Determine the (X, Y) coordinate at the center of the cell enclosing the given text.  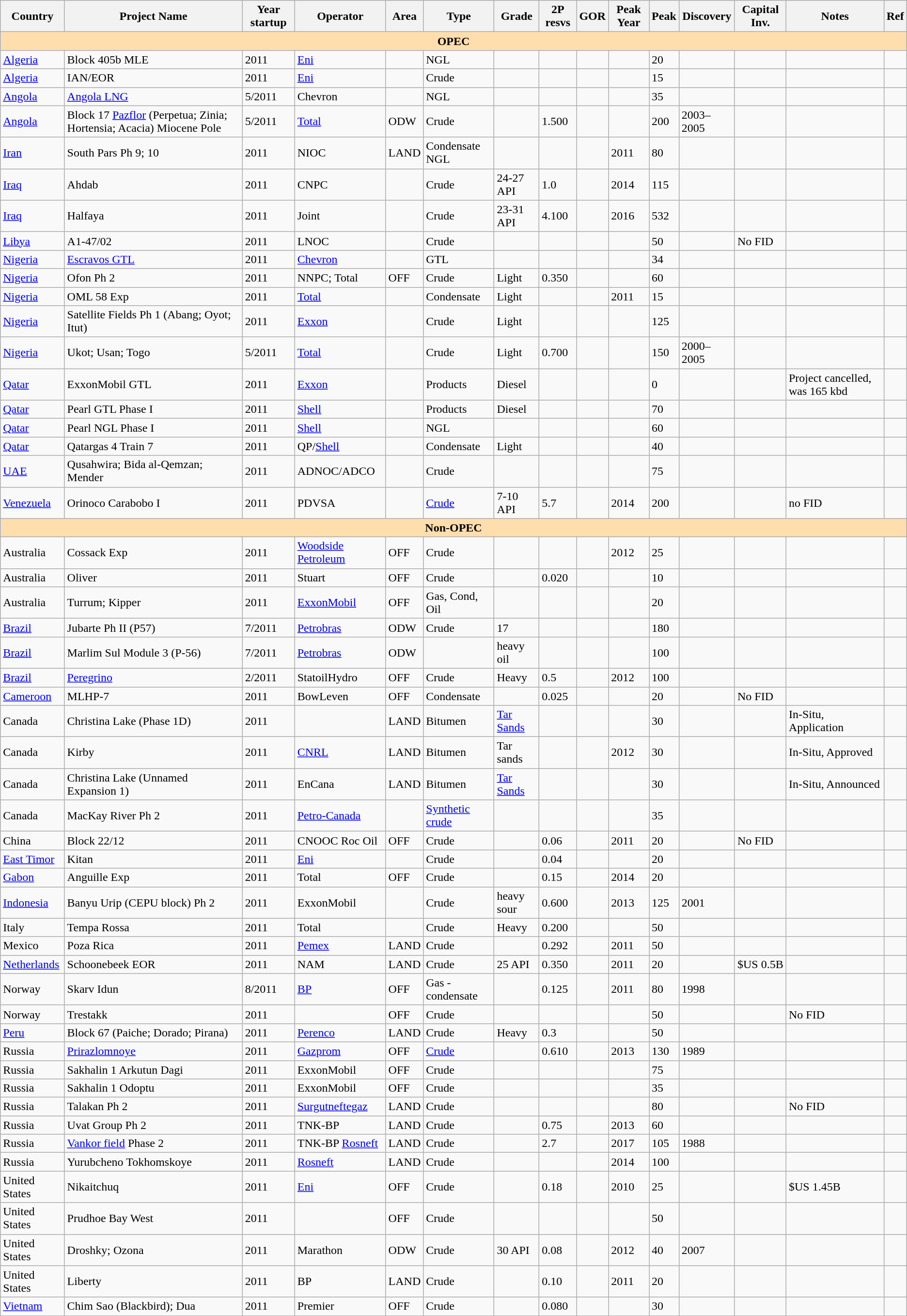
South Pars Ph 9; 10 (153, 153)
Netherlands (32, 964)
2001 (706, 902)
TNK-BP (340, 1125)
Sakhalin 1 Arkutun Dagi (153, 1069)
East Timor (32, 859)
Operator (340, 16)
Gas - condensate (459, 989)
115 (664, 184)
no FID (835, 503)
1.500 (558, 121)
QP/Shell (340, 446)
$US 1.45B (835, 1187)
Condensate NGL (459, 153)
Perenco (340, 1033)
IAN/EOR (153, 78)
Indonesia (32, 902)
Kirby (153, 753)
2016 (629, 216)
CNRL (340, 753)
Kitan (153, 859)
Nikaitchuq (153, 1187)
Surgutneftegaz (340, 1107)
Qatargas 4 Train 7 (153, 446)
10 (664, 578)
1989 (706, 1051)
Banyu Urip (CEPU block) Ph 2 (153, 902)
5.7 (558, 503)
Country (32, 16)
34 (664, 259)
Schoonebeek EOR (153, 964)
Gazprom (340, 1051)
0.610 (558, 1051)
0.200 (558, 927)
Area (405, 16)
Project Name (153, 16)
Ofon Ph 2 (153, 278)
0.020 (558, 578)
Pemex (340, 946)
GTL (459, 259)
BowLeven (340, 696)
17 (516, 627)
Prudhoe Bay West (153, 1218)
Poza Rica (153, 946)
heavy oil (516, 652)
24-27 API (516, 184)
China (32, 841)
4.100 (558, 216)
GOR (593, 16)
1988 (706, 1144)
Gas, Cond, Oil (459, 603)
Joint (340, 216)
0.08 (558, 1250)
2017 (629, 1144)
Liberty (153, 1281)
Type (459, 16)
Cossack Exp (153, 552)
UAE (32, 471)
1.0 (558, 184)
Christina Lake (Phase 1D) (153, 721)
0.125 (558, 989)
ExxonMobil GTL (153, 385)
30 API (516, 1250)
NIOC (340, 153)
Capital Inv. (760, 16)
NNPC; Total (340, 278)
Christina Lake (Unnamed Expansion 1) (153, 784)
TNK-BP Rosneft (340, 1144)
Non-OPEC (453, 528)
0.292 (558, 946)
Libya (32, 241)
Talakan Ph 2 (153, 1107)
In-Situ, Application (835, 721)
Venezuela (32, 503)
150 (664, 353)
0.3 (558, 1033)
Vietnam (32, 1306)
Yurubcheno Tokhomskoye (153, 1162)
Woodside Petroleum (340, 552)
25 API (516, 964)
Peak Year (629, 16)
Notes (835, 16)
Mexico (32, 946)
532 (664, 216)
0.75 (558, 1125)
2.7 (558, 1144)
Block 22/12 (153, 841)
180 (664, 627)
Ref (895, 16)
OPEC (453, 41)
Escravos GTL (153, 259)
Uvat Group Ph 2 (153, 1125)
Cameroon (32, 696)
Tar sands (516, 753)
Project cancelled, was 165 kbd (835, 385)
Block 67 (Paiche; Dorado; Pirana) (153, 1033)
1998 (706, 989)
Vankor field Phase 2 (153, 1144)
0.15 (558, 877)
A1-47/02 (153, 241)
Skarv Idun (153, 989)
Gabon (32, 877)
0.600 (558, 902)
OML 58 Exp (153, 296)
CNOOC Roc Oil (340, 841)
Trestakk (153, 1014)
Ahdab (153, 184)
0 (664, 385)
2P resvs (558, 16)
0.04 (558, 859)
Synthetic crude (459, 816)
70 (664, 409)
MLHP-7 (153, 696)
MacKay River Ph 2 (153, 816)
Premier (340, 1306)
Peregrino (153, 677)
2/2011 (268, 677)
2000–2005 (706, 353)
0.10 (558, 1281)
Iran (32, 153)
Droshky; Ozona (153, 1250)
130 (664, 1051)
Stuart (340, 578)
Grade (516, 16)
Anguille Exp (153, 877)
Orinoco Carabobo I (153, 503)
Petro-Canada (340, 816)
Ukot; Usan; Togo (153, 353)
heavy sour (516, 902)
0.18 (558, 1187)
Block 17 Pazflor (Perpetua; Zinia; Hortensia; Acacia) Miocene Pole (153, 121)
2003–2005 (706, 121)
2010 (629, 1187)
0.5 (558, 677)
23-31 API (516, 216)
StatoilHydro (340, 677)
Discovery (706, 16)
Sakhalin 1 Odoptu (153, 1088)
In-Situ, Announced (835, 784)
2007 (706, 1250)
Peru (32, 1033)
Italy (32, 927)
$US 0.5B (760, 964)
In-Situ, Approved (835, 753)
Halfaya (153, 216)
CNPC (340, 184)
0.025 (558, 696)
Marathon (340, 1250)
Pearl NGL Phase I (153, 428)
PDVSA (340, 503)
Chim Sao (Blackbird); Dua (153, 1306)
Turrum; Kipper (153, 603)
Marlim Sul Module 3 (P-56) (153, 652)
Tempa Rossa (153, 927)
Block 405b MLE (153, 60)
Peak (664, 16)
NAM (340, 964)
Qusahwira; Bida al-Qemzan; Mender (153, 471)
Prirazlomnoye (153, 1051)
Year startup (268, 16)
0.700 (558, 353)
7-10 API (516, 503)
Rosneft (340, 1162)
Oliver (153, 578)
Satellite Fields Ph 1 (Abang; Oyot; Itut) (153, 322)
0.06 (558, 841)
0.080 (558, 1306)
ADNOC/ADCO (340, 471)
Pearl GTL Phase I (153, 409)
Jubarte Ph II (P57) (153, 627)
LNOC (340, 241)
8/2011 (268, 989)
105 (664, 1144)
Angola LNG (153, 96)
EnCana (340, 784)
